Output the (X, Y) coordinate of the center of the cell containing the given text.  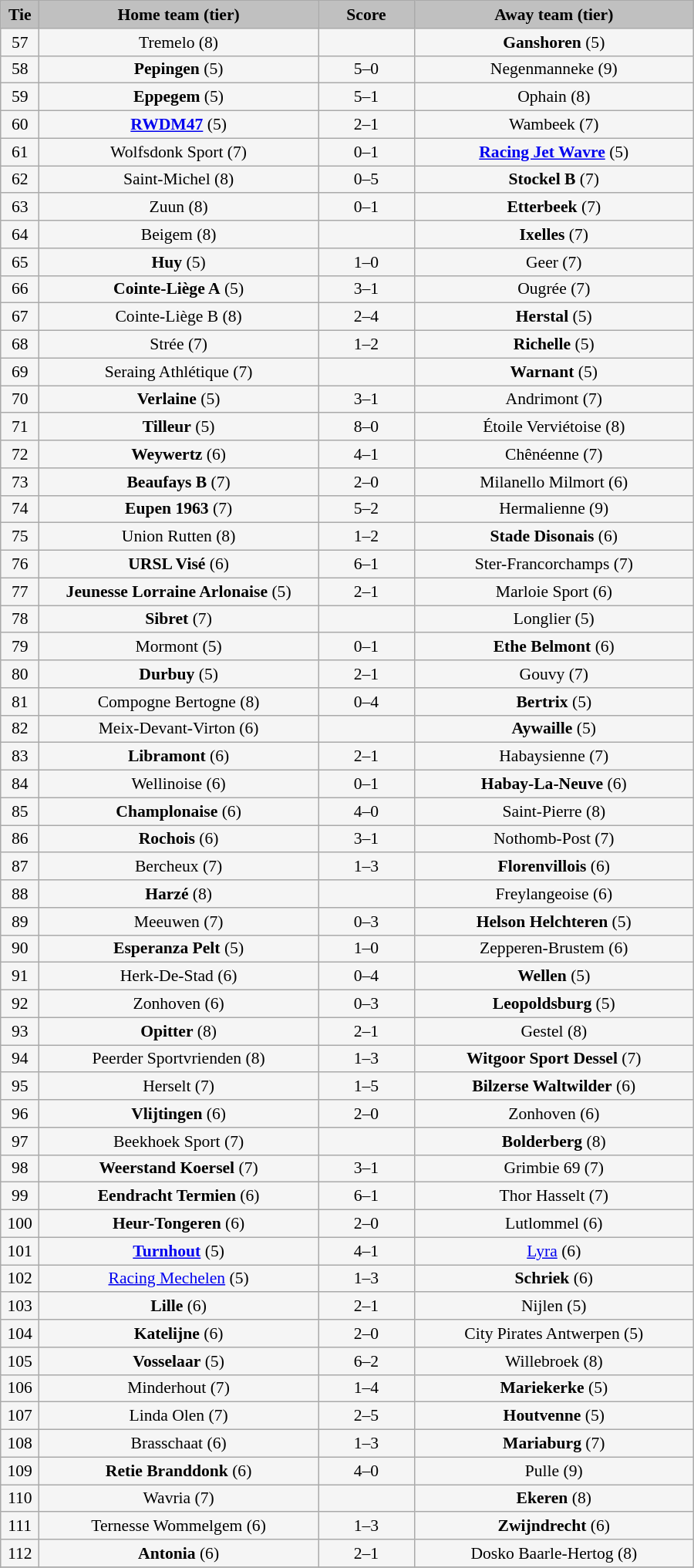
90 (20, 949)
99 (20, 1196)
103 (20, 1307)
Esperanza Pelt (5) (179, 949)
101 (20, 1251)
Saint-Pierre (8) (554, 811)
5–0 (367, 69)
Wellen (5) (554, 976)
104 (20, 1334)
Tie (20, 15)
City Pirates Antwerpen (5) (554, 1334)
60 (20, 125)
Gestel (8) (554, 1031)
Thor Hasselt (7) (554, 1196)
73 (20, 482)
5–1 (367, 97)
Pulle (9) (554, 1471)
75 (20, 537)
Dosko Baarle-Hertog (8) (554, 1553)
61 (20, 152)
Peerder Sportvrienden (8) (179, 1059)
89 (20, 922)
Away team (tier) (554, 15)
110 (20, 1499)
57 (20, 42)
Milanello Milmort (6) (554, 482)
59 (20, 97)
0–5 (367, 180)
Zwijndrecht (6) (554, 1526)
Tilleur (5) (179, 427)
Etterbeek (7) (554, 207)
68 (20, 345)
76 (20, 565)
Ixelles (7) (554, 234)
Eupen 1963 (7) (179, 509)
Negenmanneke (9) (554, 69)
108 (20, 1444)
Lutlommel (6) (554, 1224)
Habaysienne (7) (554, 757)
Chênéenne (7) (554, 454)
Longlier (5) (554, 619)
Pepingen (5) (179, 69)
Leopoldsburg (5) (554, 1004)
107 (20, 1416)
82 (20, 729)
Ekeren (8) (554, 1499)
98 (20, 1168)
Meix-Devant-Virton (6) (179, 729)
85 (20, 811)
Ougrée (7) (554, 289)
Bercheux (7) (179, 867)
Weywertz (6) (179, 454)
88 (20, 894)
Saint-Michel (8) (179, 180)
64 (20, 234)
Ganshoren (5) (554, 42)
Lyra (6) (554, 1251)
Seraing Athlétique (7) (179, 372)
Vosselaar (5) (179, 1361)
Mariekerke (5) (554, 1388)
8–0 (367, 427)
Verlaine (5) (179, 400)
Weerstand Koersel (7) (179, 1168)
Home team (tier) (179, 15)
Stade Disonais (6) (554, 537)
Union Rutten (8) (179, 537)
Warnant (5) (554, 372)
Mariaburg (7) (554, 1444)
67 (20, 317)
Libramont (6) (179, 757)
Huy (5) (179, 262)
Gouvy (7) (554, 674)
71 (20, 427)
105 (20, 1361)
2–4 (367, 317)
Sibret (7) (179, 619)
79 (20, 647)
72 (20, 454)
Ster-Francorchamps (7) (554, 565)
Richelle (5) (554, 345)
Zepperen-Brustem (6) (554, 949)
Cointe-Liège A (5) (179, 289)
65 (20, 262)
94 (20, 1059)
1–4 (367, 1388)
Beaufays B (7) (179, 482)
Racing Jet Wavre (5) (554, 152)
5–2 (367, 509)
Minderhout (7) (179, 1388)
106 (20, 1388)
Lille (6) (179, 1307)
Andrimont (7) (554, 400)
Brasschaat (6) (179, 1444)
93 (20, 1031)
Bolderberg (8) (554, 1141)
Strée (7) (179, 345)
78 (20, 619)
Rochois (6) (179, 839)
URSL Visé (6) (179, 565)
Bilzerse Waltwilder (6) (554, 1087)
69 (20, 372)
RWDM47 (5) (179, 125)
Antonia (6) (179, 1553)
Witgoor Sport Dessel (7) (554, 1059)
83 (20, 757)
66 (20, 289)
Nothomb-Post (7) (554, 839)
74 (20, 509)
Willebroek (8) (554, 1361)
Nijlen (5) (554, 1307)
58 (20, 69)
Wellinoise (6) (179, 784)
Houtvenne (5) (554, 1416)
Heur-Tongeren (6) (179, 1224)
81 (20, 702)
Wambeek (7) (554, 125)
87 (20, 867)
Hermalienne (9) (554, 509)
Herstal (5) (554, 317)
102 (20, 1279)
Katelijne (6) (179, 1334)
Aywaille (5) (554, 729)
Jeunesse Lorraine Arlonaise (5) (179, 592)
Tremelo (8) (179, 42)
Ethe Belmont (6) (554, 647)
86 (20, 839)
Durbuy (5) (179, 674)
95 (20, 1087)
Bertrix (5) (554, 702)
Wolfsdonk Sport (7) (179, 152)
Helson Helchteren (5) (554, 922)
Herk-De-Stad (6) (179, 976)
80 (20, 674)
Compogne Bertogne (8) (179, 702)
62 (20, 180)
Schriek (6) (554, 1279)
Wavria (7) (179, 1499)
Habay-La-Neuve (6) (554, 784)
Herselt (7) (179, 1087)
91 (20, 976)
111 (20, 1526)
Eppegem (5) (179, 97)
Grimbie 69 (7) (554, 1168)
Stockel B (7) (554, 180)
1–5 (367, 1087)
Cointe-Liège B (8) (179, 317)
Ophain (8) (554, 97)
Mormont (5) (179, 647)
Champlonaise (6) (179, 811)
Étoile Verviétoise (8) (554, 427)
Opitter (8) (179, 1031)
Marloie Sport (6) (554, 592)
100 (20, 1224)
2–5 (367, 1416)
Freylangeoise (6) (554, 894)
6–2 (367, 1361)
112 (20, 1553)
Score (367, 15)
84 (20, 784)
96 (20, 1114)
Meeuwen (7) (179, 922)
Florenvillois (6) (554, 867)
Beekhoek Sport (7) (179, 1141)
Geer (7) (554, 262)
Racing Mechelen (5) (179, 1279)
Ternesse Wommelgem (6) (179, 1526)
Beigem (8) (179, 234)
Harzé (8) (179, 894)
Turnhout (5) (179, 1251)
Zuun (8) (179, 207)
Vlijtingen (6) (179, 1114)
70 (20, 400)
97 (20, 1141)
63 (20, 207)
109 (20, 1471)
Eendracht Termien (6) (179, 1196)
Linda Olen (7) (179, 1416)
92 (20, 1004)
Retie Branddonk (6) (179, 1471)
77 (20, 592)
